Return the (x, y) coordinate for the center point of the cell that contains the specified text.  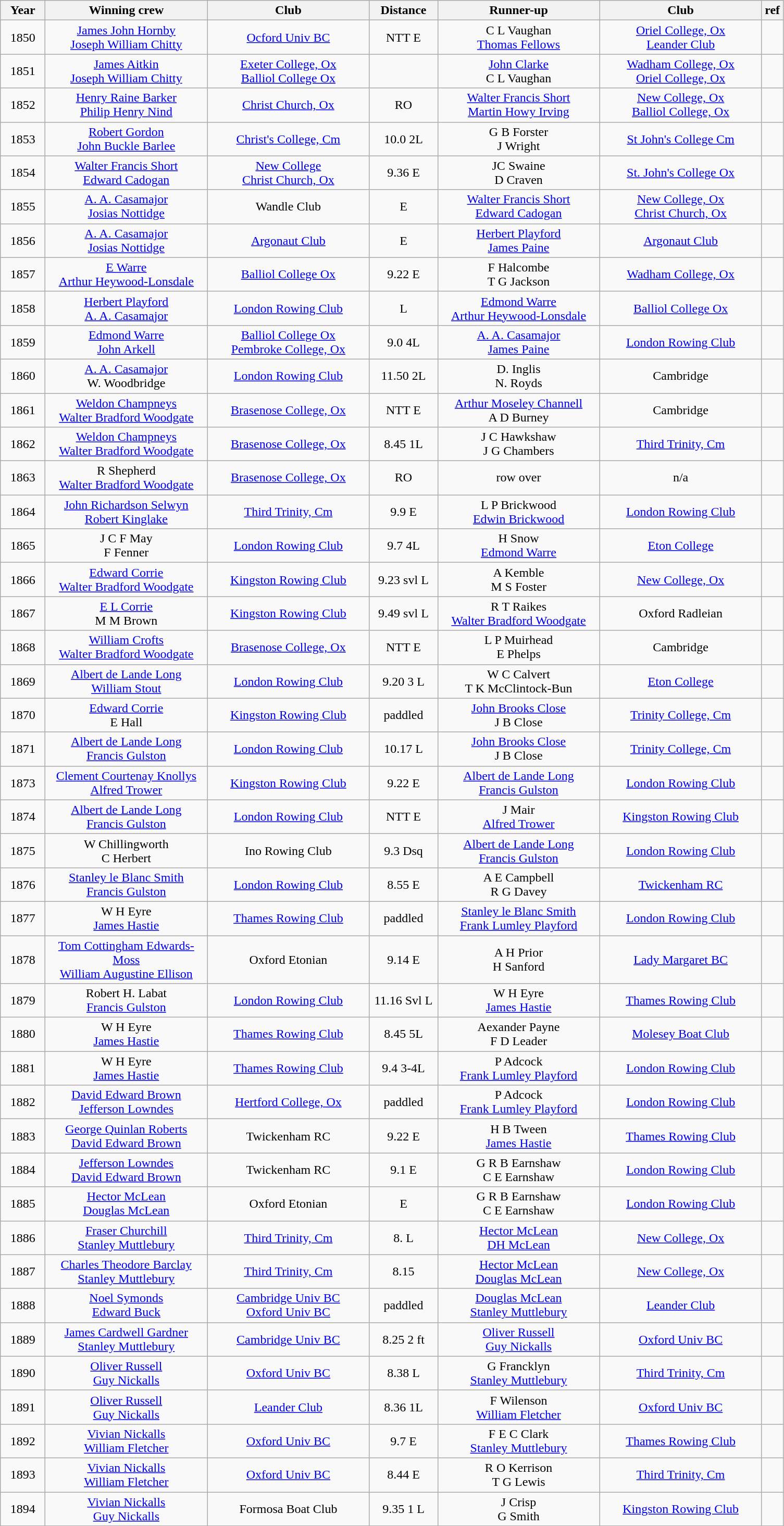
R O KerrisonT G Lewis (519, 1474)
Distance (403, 10)
James John HornbyJoseph William Chitty (126, 38)
11.16 Svl L (403, 1000)
1889 (23, 1339)
1852 (23, 105)
10.17 L (403, 749)
D. InglisN. Royds (519, 376)
Hertford College, Ox (289, 1102)
1869 (23, 681)
E L CorrieM M Brown (126, 614)
Walter Francis ShortMartin Howy Irving (519, 105)
Vivian NickallsGuy Nickalls (126, 1509)
8.45 5L (403, 1035)
J C F MayF Fenner (126, 546)
L P MuirheadE Phelps (519, 647)
1874 (23, 817)
Molesey Boat Club (680, 1035)
Aexander PayneF D Leader (519, 1035)
A H PriorH Sanford (519, 960)
Edmond WarreJohn Arkell (126, 342)
L (403, 308)
F E C ClarkStanley Muttlebury (519, 1441)
William CroftsWalter Bradford Woodgate (126, 647)
1891 (23, 1407)
8. L (403, 1238)
1888 (23, 1306)
8.38 L (403, 1373)
9.7 4L (403, 546)
R T RaikesWalter Bradford Woodgate (519, 614)
Charles Theodore BarclayStanley Muttlebury (126, 1271)
1851 (23, 71)
1881 (23, 1068)
Stanley le Blanc SmithFrancis Gulston (126, 885)
1894 (23, 1509)
Fraser ChurchillStanley Muttlebury (126, 1238)
1890 (23, 1373)
1864 (23, 512)
10.0 2L (403, 139)
1858 (23, 308)
1855 (23, 206)
New College, OxBalliol College, Ox (680, 105)
Year (23, 10)
1877 (23, 918)
New College, Ox Christ Church, Ox (680, 206)
J CrispG Smith (519, 1509)
9.20 3 L (403, 681)
1866 (23, 579)
C L VaughanThomas Fellows (519, 38)
1868 (23, 647)
George Quinlan RobertsDavid Edward Brown (126, 1136)
1882 (23, 1102)
9.49 svl L (403, 614)
9.7 E (403, 1441)
John Richardson SelwynRobert Kinglake (126, 512)
1886 (23, 1238)
W ChillingworthC Herbert (126, 850)
New CollegeChrist Church, Ox (289, 173)
H B TweenJames Hastie (519, 1136)
Cambridge Univ BC Oxford Univ BC (289, 1306)
Exeter College, OxBalliol College Ox (289, 71)
1856 (23, 241)
Winning crew (126, 10)
James AitkinJoseph William Chitty (126, 71)
J MairAlfred Trower (519, 817)
9.4 3-4L (403, 1068)
Tom Cottingham Edwards-MossWilliam Augustine Ellison (126, 960)
Wadham College, Ox Oriel College, Ox (680, 71)
1876 (23, 885)
Jefferson LowndesDavid Edward Brown (126, 1170)
Arthur Moseley ChannellA D Burney (519, 410)
1893 (23, 1474)
1883 (23, 1136)
Cambridge Univ BC (289, 1339)
Runner-up (519, 10)
1878 (23, 960)
Edward CorrieWalter Bradford Woodgate (126, 579)
1863 (23, 478)
9.1 E (403, 1170)
1870 (23, 715)
8.44 E (403, 1474)
1873 (23, 783)
Hector McLeanDH McLean (519, 1238)
Christ's College, Cm (289, 139)
Christ Church, Ox (289, 105)
1884 (23, 1170)
1875 (23, 850)
Ino Rowing Club (289, 850)
David Edward BrownJefferson Lowndes (126, 1102)
F HalcombeT G Jackson (519, 274)
8.15 (403, 1271)
E WarreArthur Heywood-Lonsdale (126, 274)
9.23 svl L (403, 579)
Stanley le Blanc SmithFrank Lumley Playford (519, 918)
1885 (23, 1204)
1862 (23, 444)
11.50 2L (403, 376)
A. A. CasamajorW. Woodbridge (126, 376)
H SnowEdmond Warre (519, 546)
8.36 1L (403, 1407)
row over (519, 478)
9.36 E (403, 173)
Edward CorrieE Hall (126, 715)
St John's College Cm (680, 139)
R ShepherdWalter Bradford Woodgate (126, 478)
1853 (23, 139)
Wadham College, Ox (680, 274)
Robert GordonJohn Buckle Barlee (126, 139)
1859 (23, 342)
1887 (23, 1271)
W C CalvertT K McClintock-Bun (519, 681)
1865 (23, 546)
ref (772, 10)
Albert de Lande LongWilliam Stout (126, 681)
G FrancklynStanley Muttlebury (519, 1373)
Ocford Univ BC (289, 38)
9.14 E (403, 960)
JC SwaineD Craven (519, 173)
9.9 E (403, 512)
Oxford Radleian (680, 614)
Oriel College, OxLeander Club (680, 38)
1854 (23, 173)
A. A. CasamajorJames Paine (519, 342)
J C HawkshawJ G Chambers (519, 444)
1850 (23, 38)
Henry Raine BarkerPhilip Henry Nind (126, 105)
A E CampbellR G Davey (519, 885)
1880 (23, 1035)
Edmond WarreArthur Heywood-Lonsdale (519, 308)
Noel SymondsEdward Buck (126, 1306)
1892 (23, 1441)
1871 (23, 749)
1861 (23, 410)
Formosa Boat Club (289, 1509)
Herbert PlayfordA. A. Casamajor (126, 308)
8.55 E (403, 885)
9.0 4L (403, 342)
Robert H. LabatFrancis Gulston (126, 1000)
G B ForsterJ Wright (519, 139)
8.25 2 ft (403, 1339)
Wandle Club (289, 206)
1867 (23, 614)
St. John's College Ox (680, 173)
Balliol College Ox Pembroke College, Ox (289, 342)
A KembleM S Foster (519, 579)
1860 (23, 376)
9.35 1 L (403, 1509)
Lady Margaret BC (680, 960)
F WilensonWilliam Fletcher (519, 1407)
John ClarkeC L Vaughan (519, 71)
James Cardwell GardnerStanley Muttlebury (126, 1339)
Clement Courtenay KnollysAlfred Trower (126, 783)
Douglas McLeanStanley Muttlebury (519, 1306)
9.3 Dsq (403, 850)
L P BrickwoodEdwin Brickwood (519, 512)
1857 (23, 274)
n/a (680, 478)
8.45 1L (403, 444)
1879 (23, 1000)
Herbert PlayfordJames Paine (519, 241)
